Capture the cell that displays the provided text and extract its [X, Y] central coordinate. 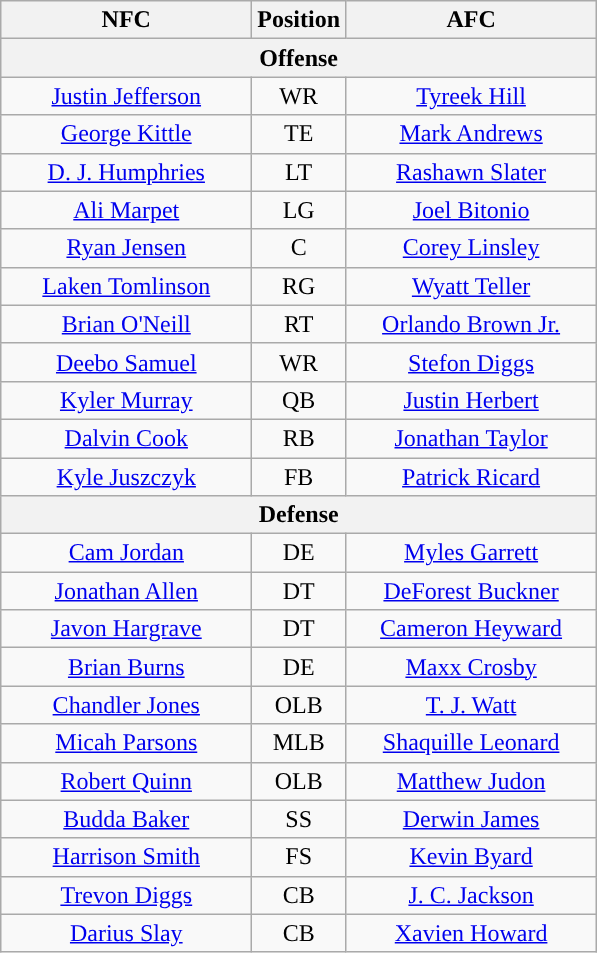
Justin Herbert [472, 400]
Xavien Howard [472, 933]
Corey Linsley [472, 248]
Harrison Smith [126, 857]
Defense [299, 515]
Rashawn Slater [472, 172]
Mark Andrews [472, 134]
TE [299, 134]
Justin Jefferson [126, 96]
Orlando Brown Jr. [472, 324]
Tyreek Hill [472, 96]
Derwin James [472, 819]
Deebo Samuel [126, 362]
C [299, 248]
Matthew Judon [472, 781]
Joel Bitonio [472, 210]
Patrick Ricard [472, 477]
Ryan Jensen [126, 248]
Laken Tomlinson [126, 286]
LG [299, 210]
Brian Burns [126, 667]
Chandler Jones [126, 705]
RT [299, 324]
Kyle Juszczyk [126, 477]
AFC [472, 20]
Cam Jordan [126, 553]
QB [299, 400]
Offense [299, 58]
Javon Hargrave [126, 629]
Maxx Crosby [472, 667]
Dalvin Cook [126, 438]
MLB [299, 743]
Trevon Diggs [126, 895]
Wyatt Teller [472, 286]
Kyler Murray [126, 400]
Kevin Byard [472, 857]
Shaquille Leonard [472, 743]
Stefon Diggs [472, 362]
D. J. Humphries [126, 172]
RB [299, 438]
Robert Quinn [126, 781]
FB [299, 477]
George Kittle [126, 134]
Jonathan Allen [126, 591]
FS [299, 857]
DeForest Buckner [472, 591]
SS [299, 819]
Ali Marpet [126, 210]
RG [299, 286]
Darius Slay [126, 933]
NFC [126, 20]
Cameron Heyward [472, 629]
Brian O'Neill [126, 324]
Micah Parsons [126, 743]
Budda Baker [126, 819]
LT [299, 172]
Position [299, 20]
J. C. Jackson [472, 895]
Jonathan Taylor [472, 438]
T. J. Watt [472, 705]
Myles Garrett [472, 553]
